Capture the cell that displays the provided text and extract its (x, y) central coordinate. 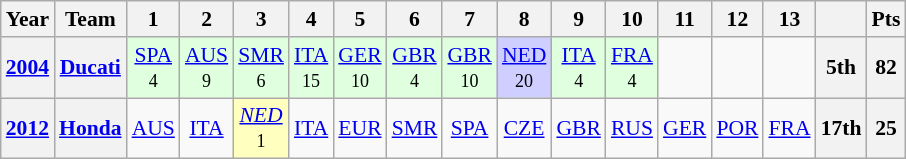
SPA (470, 128)
NED20 (524, 68)
13 (789, 19)
1 (154, 19)
2012 (28, 128)
3 (261, 19)
GER (684, 128)
Ducati (90, 68)
RUS (632, 128)
Pts (886, 19)
FRA4 (632, 68)
12 (737, 19)
10 (632, 19)
GBR (578, 128)
25 (886, 128)
82 (886, 68)
SMR (415, 128)
GER10 (360, 68)
ITA15 (311, 68)
17th (842, 128)
CZE (524, 128)
AUS (154, 128)
EUR (360, 128)
SMR6 (261, 68)
2004 (28, 68)
POR (737, 128)
7 (470, 19)
11 (684, 19)
9 (578, 19)
5th (842, 68)
GBR10 (470, 68)
AUS9 (206, 68)
8 (524, 19)
Team (90, 19)
NED1 (261, 128)
Honda (90, 128)
6 (415, 19)
Year (28, 19)
FRA (789, 128)
4 (311, 19)
SPA4 (154, 68)
ITA4 (578, 68)
GBR4 (415, 68)
5 (360, 19)
2 (206, 19)
